Pinpoint the cell where the given text exists, returning its [X, Y] midpoint coordinate. 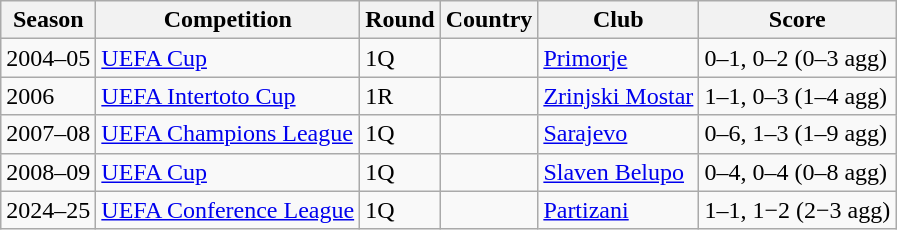
2007–08 [48, 134]
Round [400, 20]
Slaven Belupo [618, 172]
0–6, 1–3 (1–9 agg) [798, 134]
Club [618, 20]
UEFA Conference League [228, 210]
UEFA Champions League [228, 134]
Score [798, 20]
UEFA Intertoto Cup [228, 96]
Primorje [618, 58]
2004–05 [48, 58]
Partizani [618, 210]
Sarajevo [618, 134]
2024–25 [48, 210]
1–1, 0–3 (1–4 agg) [798, 96]
Zrinjski Mostar [618, 96]
2006 [48, 96]
1R [400, 96]
Competition [228, 20]
1–1, 1−2 (2−3 agg) [798, 210]
0–1, 0–2 (0–3 agg) [798, 58]
2008–09 [48, 172]
Country [489, 20]
Season [48, 20]
0–4, 0–4 (0–8 agg) [798, 172]
